Search for the cell housing the specified text and yield its [X, Y] center coordinate. 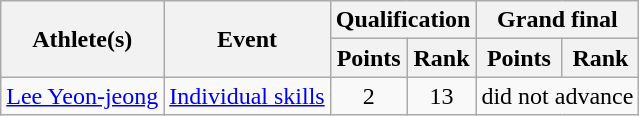
did not advance [558, 96]
Athlete(s) [82, 39]
Lee Yeon-jeong [82, 96]
13 [442, 96]
Qualification [403, 20]
Individual skills [247, 96]
Event [247, 39]
2 [368, 96]
Grand final [558, 20]
